Return the [X, Y] coordinate for the center point of the cell that contains the specified text.  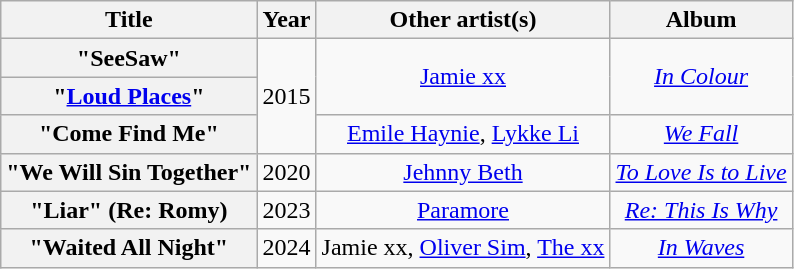
Album [701, 20]
Jamie xx [463, 77]
Title [129, 20]
"Come Find Me" [129, 134]
"Loud Places" [129, 96]
"Liar" (Re: Romy) [129, 210]
"Waited All Night" [129, 248]
In Colour [701, 77]
Jamie xx, Oliver Sim, The xx [463, 248]
To Love Is to Live [701, 172]
Re: This Is Why [701, 210]
2020 [286, 172]
Other artist(s) [463, 20]
Jehnny Beth [463, 172]
Emile Haynie, Lykke Li [463, 134]
Paramore [463, 210]
"SeeSaw" [129, 58]
We Fall [701, 134]
2024 [286, 248]
"We Will Sin Together" [129, 172]
2023 [286, 210]
2015 [286, 96]
Year [286, 20]
In Waves [701, 248]
